Pinpoint the cell where the given text exists, returning its [x, y] midpoint coordinate. 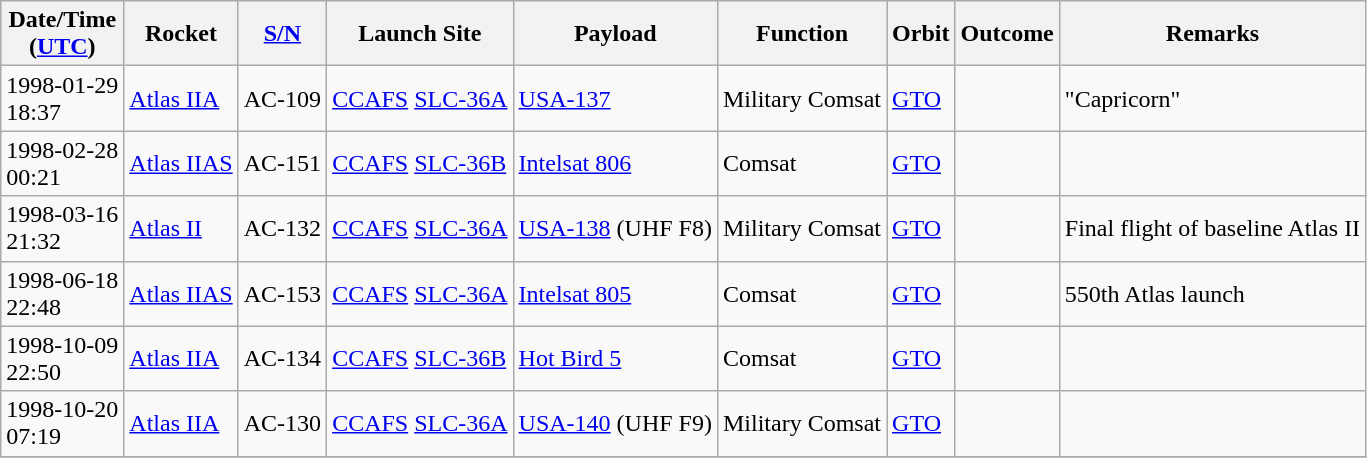
AC-132 [282, 228]
1998-02-2800:21 [62, 164]
Function [802, 34]
AC-134 [282, 358]
Outcome [1007, 34]
USA-138 (UHF F8) [615, 228]
Hot Bird 5 [615, 358]
USA-140 (UHF F9) [615, 424]
Atlas II [181, 228]
S/N [282, 34]
Date/Time(UTC) [62, 34]
1998-06-1822:48 [62, 294]
USA-137 [615, 98]
Intelsat 805 [615, 294]
Remarks [1212, 34]
AC-130 [282, 424]
1998-10-2007:19 [62, 424]
"Capricorn" [1212, 98]
Launch Site [420, 34]
Rocket [181, 34]
AC-109 [282, 98]
Intelsat 806 [615, 164]
550th Atlas launch [1212, 294]
AC-153 [282, 294]
Payload [615, 34]
1998-03-1621:32 [62, 228]
1998-01-2918:37 [62, 98]
AC-151 [282, 164]
1998-10-0922:50 [62, 358]
Final flight of baseline Atlas II [1212, 228]
Orbit [921, 34]
